For the text-containing cell, return its midpoint in [x, y] coordinate format. 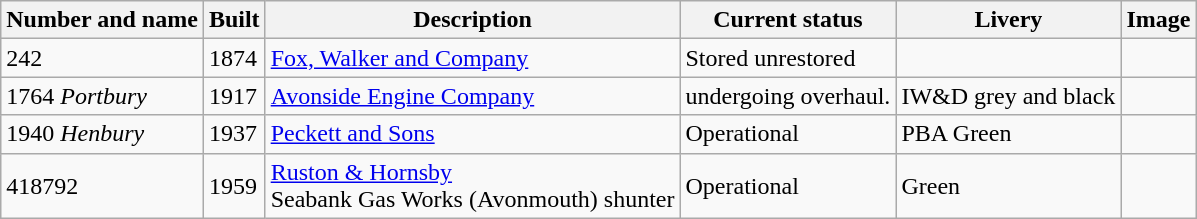
1874 [234, 58]
Green [1008, 186]
1764 Portbury [102, 96]
242 [102, 58]
Number and name [102, 20]
1940 Henbury [102, 134]
PBA Green [1008, 134]
Current status [788, 20]
Peckett and Sons [472, 134]
Fox, Walker and Company [472, 58]
1937 [234, 134]
IW&D grey and black [1008, 96]
Avonside Engine Company [472, 96]
1959 [234, 186]
Livery [1008, 20]
undergoing overhaul. [788, 96]
Description [472, 20]
1917 [234, 96]
418792 [102, 186]
Stored unrestored [788, 58]
Built [234, 20]
Ruston & Hornsby Seabank Gas Works (Avonmouth) shunter [472, 186]
Image [1158, 20]
